Search for the cell housing the specified text and yield its [X, Y] center coordinate. 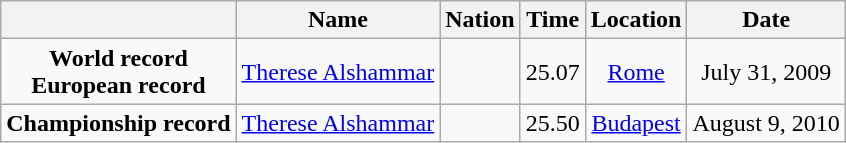
World record European record [118, 72]
Name [338, 20]
July 31, 2009 [766, 72]
Date [766, 20]
Time [552, 20]
25.50 [552, 123]
Nation [480, 20]
25.07 [552, 72]
Budapest [636, 123]
Location [636, 20]
Rome [636, 72]
Championship record [118, 123]
August 9, 2010 [766, 123]
